Output the (X, Y) coordinate of the center of the cell containing the given text.  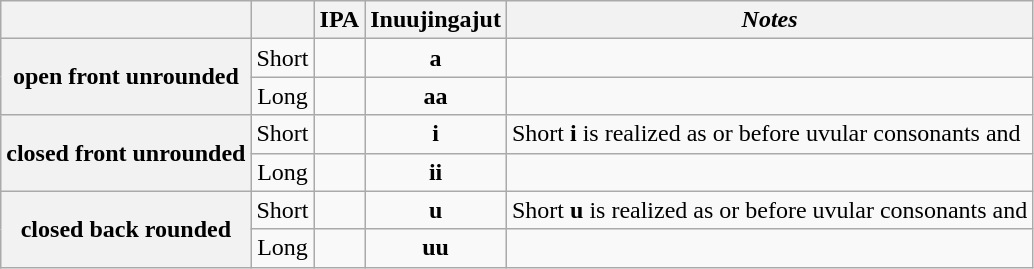
IPA (340, 20)
u (436, 210)
a (436, 58)
i (436, 134)
closed back rounded (126, 229)
Notes (769, 20)
aa (436, 96)
Short u is realized as or before uvular consonants and (769, 210)
closed front unrounded (126, 153)
open front unrounded (126, 77)
Short i is realized as or before uvular consonants and (769, 134)
uu (436, 248)
ii (436, 172)
Inuujingajut (436, 20)
